Provide the [x, y] coordinate of the cell's center where the given text is located.  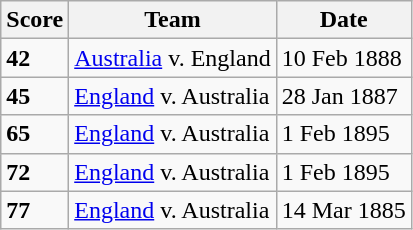
28 Jan 1887 [344, 96]
10 Feb 1888 [344, 58]
45 [35, 96]
77 [35, 210]
42 [35, 58]
Date [344, 20]
65 [35, 134]
14 Mar 1885 [344, 210]
72 [35, 172]
Team [172, 20]
Australia v. England [172, 58]
Score [35, 20]
